Identify which cell holds the provided text, then report its (X, Y) central coordinate. 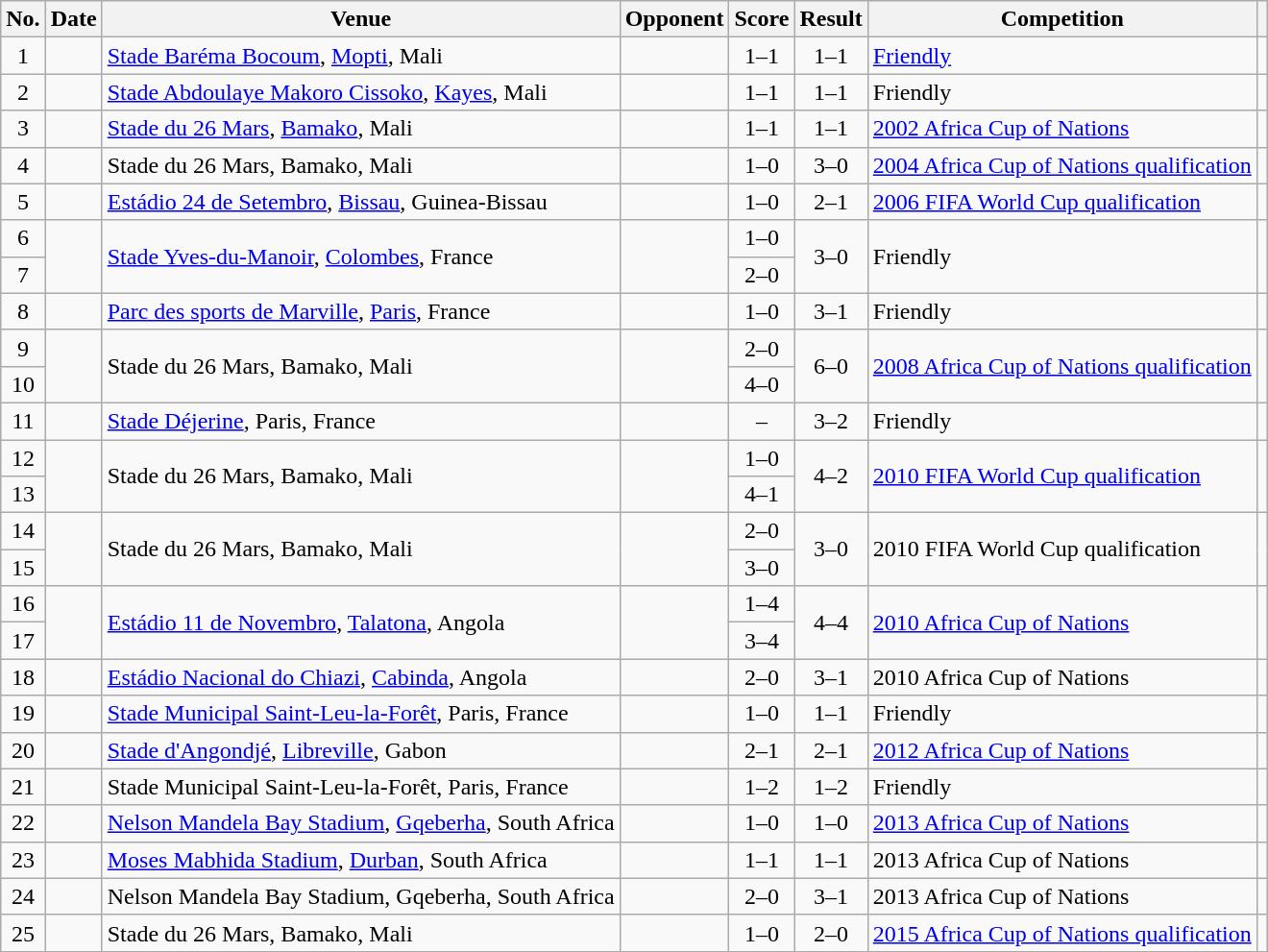
Stade Yves-du-Manoir, Colombes, France (361, 256)
4–1 (762, 495)
20 (23, 750)
3–4 (762, 641)
24 (23, 896)
6–0 (831, 366)
Stade d'Angondjé, Libreville, Gabon (361, 750)
5 (23, 202)
Parc des sports de Marville, Paris, France (361, 311)
7 (23, 275)
8 (23, 311)
Result (831, 19)
3–2 (831, 421)
17 (23, 641)
Stade Abdoulaye Makoro Cissoko, Kayes, Mali (361, 92)
21 (23, 787)
12 (23, 458)
Competition (1062, 19)
Venue (361, 19)
15 (23, 568)
2006 FIFA World Cup qualification (1062, 202)
13 (23, 495)
2 (23, 92)
Estádio 11 de Novembro, Talatona, Angola (361, 622)
2002 Africa Cup of Nations (1062, 129)
14 (23, 531)
Score (762, 19)
Moses Mabhida Stadium, Durban, South Africa (361, 860)
10 (23, 384)
– (762, 421)
2008 Africa Cup of Nations qualification (1062, 366)
22 (23, 823)
25 (23, 933)
Stade Déjerine, Paris, France (361, 421)
Opponent (674, 19)
23 (23, 860)
3 (23, 129)
9 (23, 348)
18 (23, 677)
Stade Baréma Bocoum, Mopti, Mali (361, 56)
16 (23, 604)
19 (23, 714)
4 (23, 165)
Estádio 24 de Setembro, Bissau, Guinea-Bissau (361, 202)
2012 Africa Cup of Nations (1062, 750)
2004 Africa Cup of Nations qualification (1062, 165)
Estádio Nacional do Chiazi, Cabinda, Angola (361, 677)
4–4 (831, 622)
1 (23, 56)
4–0 (762, 384)
2015 Africa Cup of Nations qualification (1062, 933)
1–4 (762, 604)
4–2 (831, 476)
11 (23, 421)
6 (23, 238)
No. (23, 19)
Date (73, 19)
